Scan for the cell matching the given text and deliver its (X, Y) coordinate at center. 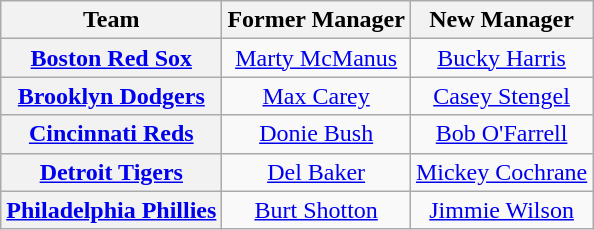
Jimmie Wilson (501, 210)
New Manager (501, 20)
Del Baker (316, 172)
Former Manager (316, 20)
Boston Red Sox (112, 58)
Team (112, 20)
Cincinnati Reds (112, 134)
Marty McManus (316, 58)
Bob O'Farrell (501, 134)
Philadelphia Phillies (112, 210)
Brooklyn Dodgers (112, 96)
Max Carey (316, 96)
Donie Bush (316, 134)
Bucky Harris (501, 58)
Casey Stengel (501, 96)
Detroit Tigers (112, 172)
Burt Shotton (316, 210)
Mickey Cochrane (501, 172)
